Return the (x, y) coordinate for the center point of the cell that contains the specified text.  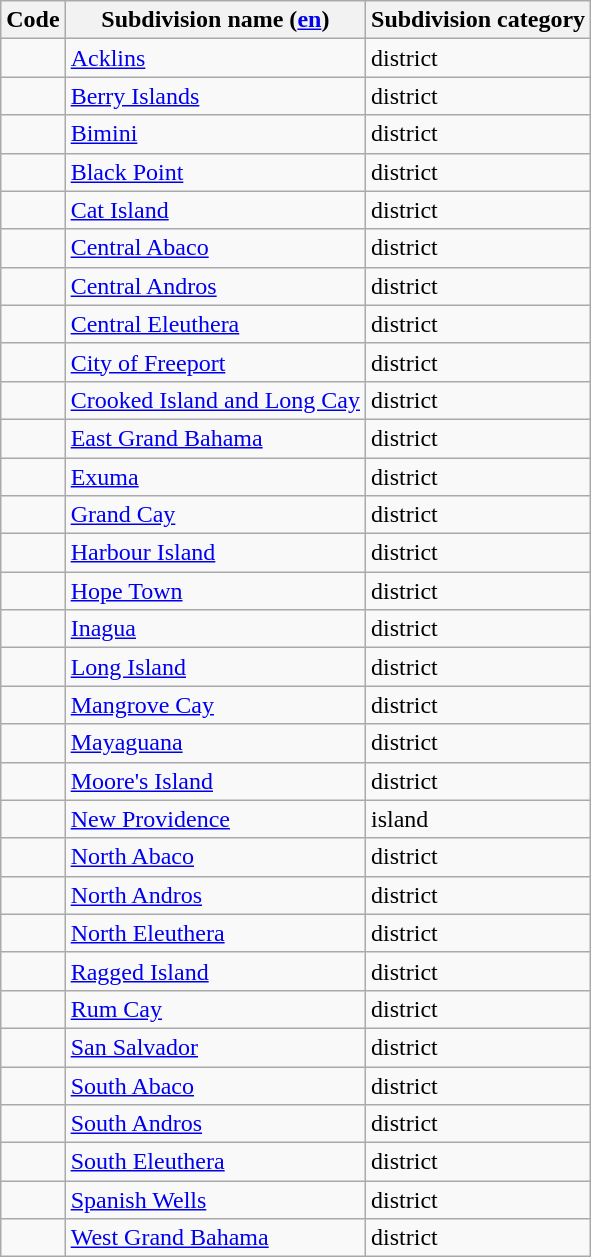
Subdivision category (478, 20)
South Andros (215, 1124)
West Grand Bahama (215, 1238)
City of Freeport (215, 362)
Central Andros (215, 286)
Ragged Island (215, 971)
Central Abaco (215, 248)
Subdivision name (en) (215, 20)
Exuma (215, 477)
New Providence (215, 819)
East Grand Bahama (215, 438)
Hope Town (215, 591)
Bimini (215, 134)
South Abaco (215, 1085)
Moore's Island (215, 781)
island (478, 819)
Code (33, 20)
North Abaco (215, 857)
Black Point (215, 172)
Harbour Island (215, 553)
Grand Cay (215, 515)
Cat Island (215, 210)
North Eleuthera (215, 933)
Long Island (215, 667)
San Salvador (215, 1047)
Mayaguana (215, 743)
North Andros (215, 895)
Central Eleuthera (215, 324)
Inagua (215, 629)
Rum Cay (215, 1009)
Spanish Wells (215, 1200)
Mangrove Cay (215, 705)
Berry Islands (215, 96)
Acklins (215, 58)
Crooked Island and Long Cay (215, 400)
South Eleuthera (215, 1162)
